From the cell containing the given text, extract its center point as [x, y] coordinate. 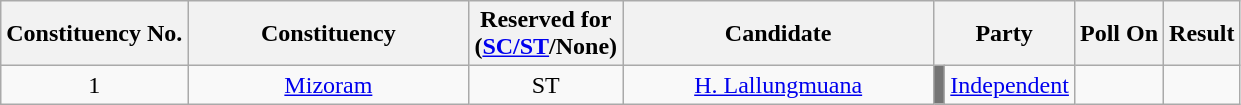
Result [1202, 34]
ST [546, 85]
Candidate [778, 34]
Constituency [328, 34]
Party [1004, 34]
Reserved for(SC/ST/None) [546, 34]
Poll On [1118, 34]
Mizoram [328, 85]
H. Lallungmuana [778, 85]
1 [94, 85]
Independent [1010, 85]
Constituency No. [94, 34]
